Find where the given text appears and provide that cell's center as [X, Y] coordinate. 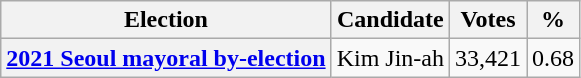
0.68 [554, 58]
Election [166, 20]
2021 Seoul mayoral by-election [166, 58]
Kim Jin-ah [390, 58]
% [554, 20]
33,421 [488, 58]
Votes [488, 20]
Candidate [390, 20]
